Pinpoint the cell where the given text exists, returning its (X, Y) midpoint coordinate. 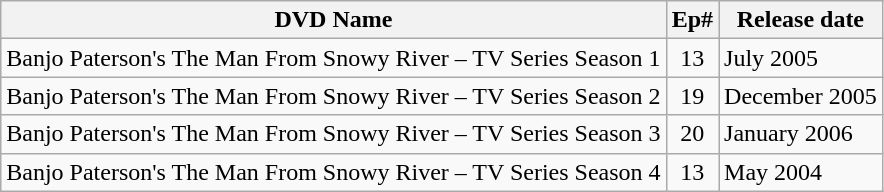
Banjo Paterson's The Man From Snowy River – TV Series Season 1 (334, 58)
DVD Name (334, 20)
Ep# (692, 20)
January 2006 (801, 134)
May 2004 (801, 172)
December 2005 (801, 96)
19 (692, 96)
Banjo Paterson's The Man From Snowy River – TV Series Season 3 (334, 134)
Release date (801, 20)
Banjo Paterson's The Man From Snowy River – TV Series Season 2 (334, 96)
July 2005 (801, 58)
Banjo Paterson's The Man From Snowy River – TV Series Season 4 (334, 172)
20 (692, 134)
